Capture the cell that displays the provided text and extract its (x, y) central coordinate. 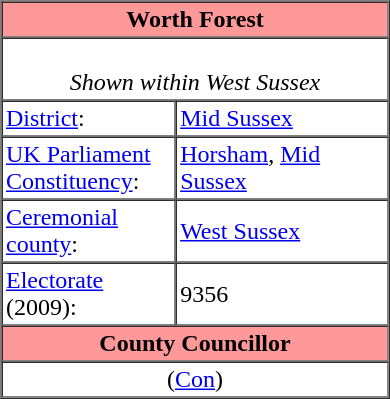
Horsham, Mid Sussex (282, 168)
UK Parliament Constituency: (89, 168)
West Sussex (282, 232)
County Councillor (196, 344)
Ceremonial county: (89, 232)
(Con) (196, 380)
Worth Forest (196, 20)
9356 (282, 294)
Electorate (2009): (89, 294)
Mid Sussex (282, 118)
District: (89, 118)
Shown within West Sussex (196, 70)
